Capture the cell that displays the provided text and extract its (X, Y) central coordinate. 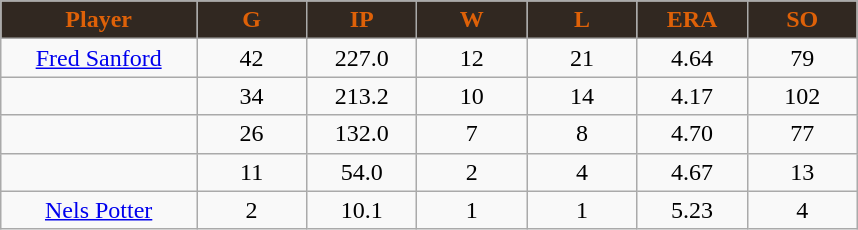
Player (99, 20)
G (252, 20)
5.23 (692, 210)
L (582, 20)
21 (582, 58)
12 (472, 58)
4.67 (692, 172)
77 (802, 134)
34 (252, 96)
11 (252, 172)
26 (252, 134)
8 (582, 134)
10.1 (362, 210)
213.2 (362, 96)
13 (802, 172)
54.0 (362, 172)
7 (472, 134)
4.70 (692, 134)
4.64 (692, 58)
Nels Potter (99, 210)
42 (252, 58)
227.0 (362, 58)
IP (362, 20)
SO (802, 20)
4.17 (692, 96)
W (472, 20)
102 (802, 96)
14 (582, 96)
79 (802, 58)
10 (472, 96)
Fred Sanford (99, 58)
ERA (692, 20)
132.0 (362, 134)
